Provide the (x, y) coordinate of the cell's center where the given text is located.  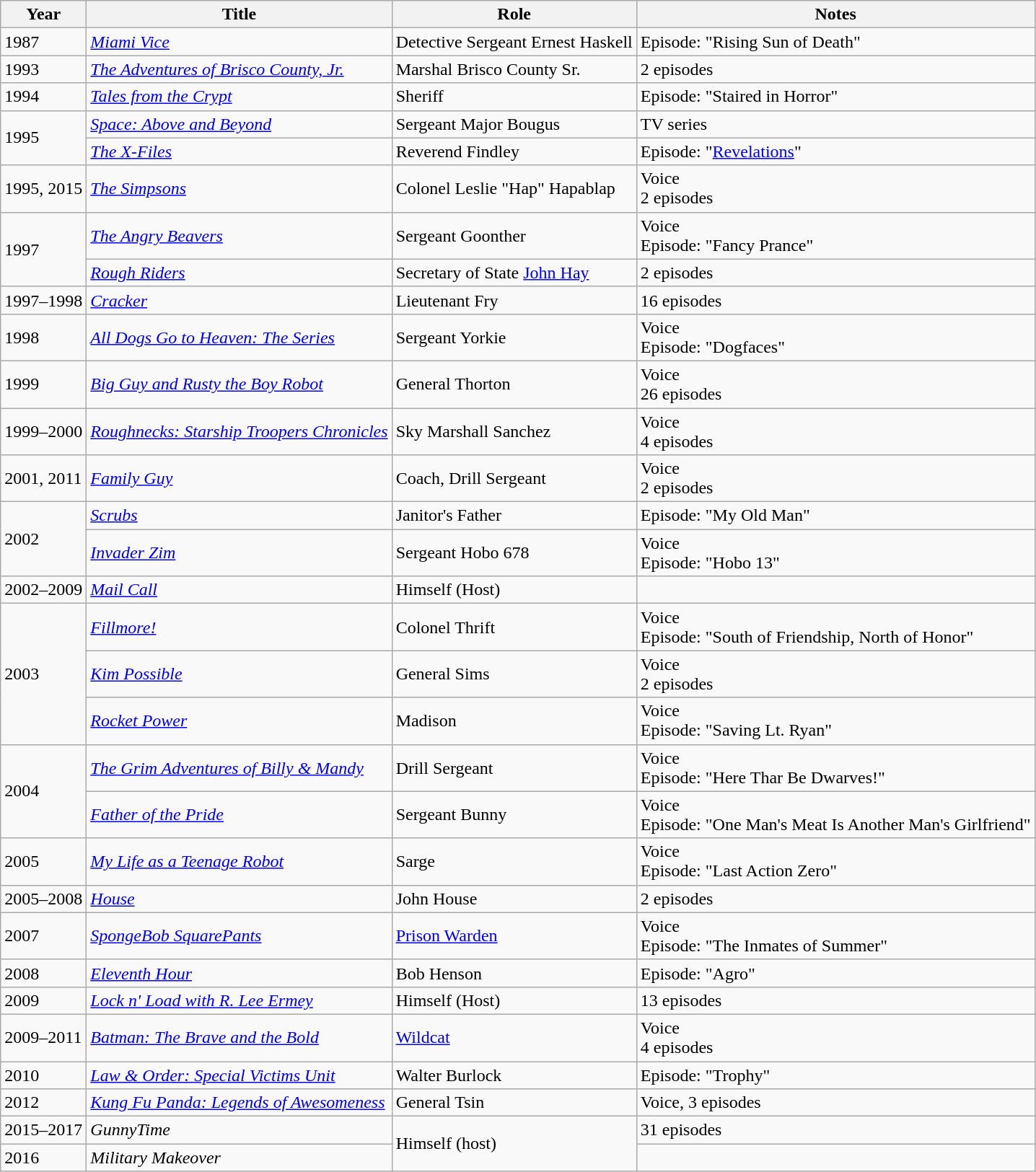
2010 (43, 1075)
Sergeant Hobo 678 (514, 552)
VoiceEpisode: "Hobo 13" (835, 552)
VoiceEpisode: "Saving Lt. Ryan" (835, 721)
1999 (43, 384)
Lock n' Load with R. Lee Ermey (240, 1000)
TV series (835, 124)
1999–2000 (43, 431)
Lieutenant Fry (514, 300)
1993 (43, 69)
Role (514, 14)
Sergeant Goonther (514, 235)
Rough Riders (240, 273)
Sergeant Bunny (514, 815)
Miami Vice (240, 42)
2004 (43, 791)
The X-Files (240, 151)
Kim Possible (240, 674)
Title (240, 14)
16 episodes (835, 300)
Fillmore! (240, 627)
VoiceEpisode: "Last Action Zero" (835, 861)
Janitor's Father (514, 516)
The Angry Beavers (240, 235)
2007 (43, 936)
John House (514, 899)
2005 (43, 861)
Father of the Pride (240, 815)
GunnyTime (240, 1130)
VoiceEpisode: "South of Friendship, North of Honor" (835, 627)
Bob Henson (514, 973)
Sergeant Major Bougus (514, 124)
All Dogs Go to Heaven: The Series (240, 338)
Eleventh Hour (240, 973)
VoiceEpisode: "The Inmates of Summer" (835, 936)
2009 (43, 1000)
Voice, 3 episodes (835, 1103)
Roughnecks: Starship Troopers Chronicles (240, 431)
Marshal Brisco County Sr. (514, 69)
Detective Sergeant Ernest Haskell (514, 42)
2008 (43, 973)
Tales from the Crypt (240, 97)
General Thorton (514, 384)
Coach, Drill Sergeant (514, 479)
Episode: "Agro" (835, 973)
13 episodes (835, 1000)
Rocket Power (240, 721)
1987 (43, 42)
1997 (43, 250)
Walter Burlock (514, 1075)
SpongeBob SquarePants (240, 936)
Family Guy (240, 479)
Episode: "Revelations" (835, 151)
1995, 2015 (43, 189)
2009–2011 (43, 1037)
1995 (43, 138)
The Adventures of Brisco County, Jr. (240, 69)
Colonel Leslie "Hap" Hapablap (514, 189)
Secretary of State John Hay (514, 273)
Episode: "Trophy" (835, 1075)
The Grim Adventures of Billy & Mandy (240, 767)
Episode: "Rising Sun of Death" (835, 42)
Episode: "Staired in Horror" (835, 97)
Sky Marshall Sanchez (514, 431)
Sheriff (514, 97)
Drill Sergeant (514, 767)
Colonel Thrift (514, 627)
Big Guy and Rusty the Boy Robot (240, 384)
Notes (835, 14)
Kung Fu Panda: Legends of Awesomeness (240, 1103)
General Tsin (514, 1103)
1997–1998 (43, 300)
Scrubs (240, 516)
1998 (43, 338)
2002–2009 (43, 590)
VoiceEpisode: "One Man's Meat Is Another Man's Girlfriend" (835, 815)
Prison Warden (514, 936)
1994 (43, 97)
VoiceEpisode: "Dogfaces" (835, 338)
Space: Above and Beyond (240, 124)
The Simpsons (240, 189)
VoiceEpisode: "Here Thar Be Dwarves!" (835, 767)
Voice26 episodes (835, 384)
Year (43, 14)
Madison (514, 721)
Sarge (514, 861)
2002 (43, 539)
2016 (43, 1158)
Military Makeover (240, 1158)
My Life as a Teenage Robot (240, 861)
Invader Zim (240, 552)
Law & Order: Special Victims Unit (240, 1075)
2015–2017 (43, 1130)
Cracker (240, 300)
Reverend Findley (514, 151)
2005–2008 (43, 899)
Himself (host) (514, 1144)
2012 (43, 1103)
Sergeant Yorkie (514, 338)
Wildcat (514, 1037)
Mail Call (240, 590)
House (240, 899)
Batman: The Brave and the Bold (240, 1037)
2001, 2011 (43, 479)
VoiceEpisode: "Fancy Prance" (835, 235)
General Sims (514, 674)
Episode: "My Old Man" (835, 516)
31 episodes (835, 1130)
2003 (43, 674)
